Return (X, Y) of the center of cell containing provided text 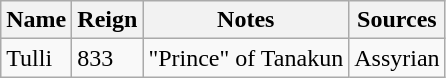
Sources (397, 20)
833 (108, 58)
"Prince" of Tanakun (246, 58)
Assyrian (397, 58)
Name (36, 20)
Reign (108, 20)
Tulli (36, 58)
Notes (246, 20)
